Return (X, Y) of the center of cell containing provided text 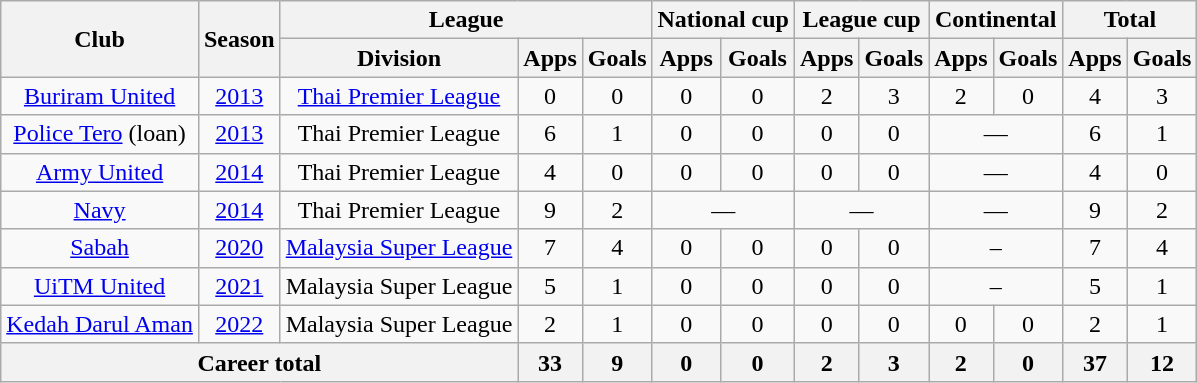
National cup (723, 20)
Division (399, 58)
2020 (239, 248)
Buriram United (100, 96)
2022 (239, 324)
Sabah (100, 248)
Total (1130, 20)
UiTM United (100, 286)
Army United (100, 172)
12 (1162, 362)
Season (239, 39)
Police Tero (loan) (100, 134)
Navy (100, 210)
Career total (260, 362)
37 (1095, 362)
Continental (996, 20)
Club (100, 39)
Kedah Darul Aman (100, 324)
League cup (861, 20)
2021 (239, 286)
33 (550, 362)
League (466, 20)
